Detect which cell encompasses the target text, then output its [x, y] center coordinate. 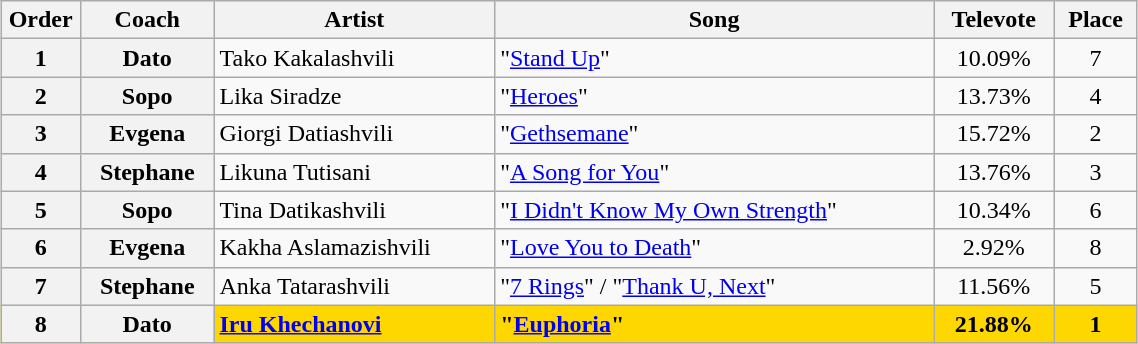
Likuna Tutisani [354, 172]
21.88% [994, 324]
10.34% [994, 210]
"Love You to Death" [714, 248]
Order [41, 20]
"Gethsemane" [714, 134]
13.73% [994, 96]
Lika Siradze [354, 96]
Coach [147, 20]
"A Song for You" [714, 172]
Televote [994, 20]
11.56% [994, 286]
Song [714, 20]
Giorgi Datiashvili [354, 134]
10.09% [994, 58]
Anka Tatarashvili [354, 286]
Kakha Aslamazishvili [354, 248]
Iru Khechanovi [354, 324]
Place [1096, 20]
13.76% [994, 172]
"Euphoria" [714, 324]
Tina Datikashvili [354, 210]
"7 Rings" / "Thank U, Next" [714, 286]
15.72% [994, 134]
Tako Kakalashvili [354, 58]
"Stand Up" [714, 58]
"Heroes" [714, 96]
Artist [354, 20]
"I Didn't Know My Own Strength" [714, 210]
2.92% [994, 248]
